Find where the given text appears and provide that cell's center as (x, y) coordinate. 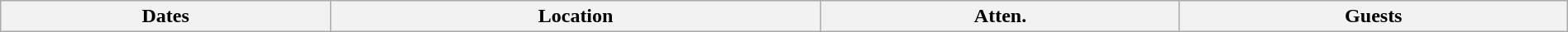
Guests (1373, 16)
Location (576, 16)
Atten. (1001, 16)
Dates (165, 16)
